Scan for the cell matching the given text and deliver its [x, y] coordinate at center. 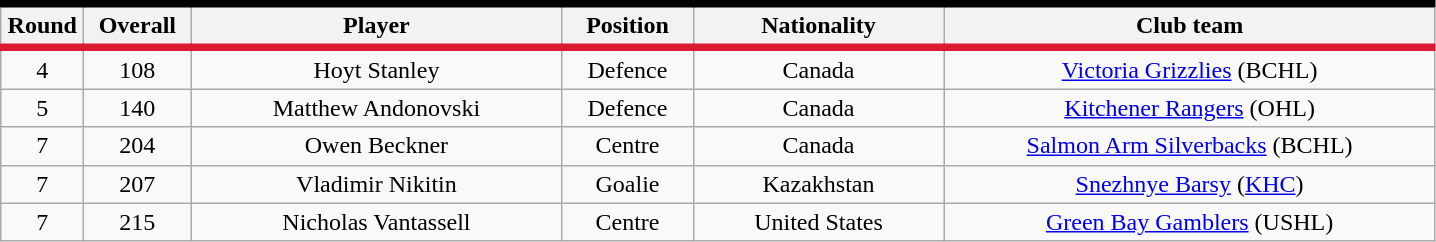
Overall [138, 26]
Club team [1190, 26]
204 [138, 146]
Nationality [818, 26]
207 [138, 184]
Kazakhstan [818, 184]
215 [138, 222]
Green Bay Gamblers (USHL) [1190, 222]
108 [138, 68]
Position [628, 26]
5 [42, 108]
Player [376, 26]
140 [138, 108]
Round [42, 26]
Goalie [628, 184]
Hoyt Stanley [376, 68]
Owen Beckner [376, 146]
Kitchener Rangers (OHL) [1190, 108]
United States [818, 222]
4 [42, 68]
Matthew Andonovski [376, 108]
Snezhnye Barsy (KHC) [1190, 184]
Victoria Grizzlies (BCHL) [1190, 68]
Salmon Arm Silverbacks (BCHL) [1190, 146]
Vladimir Nikitin [376, 184]
Nicholas Vantassell [376, 222]
